Locate the cell with the specified text and output its (X, Y) center coordinate. 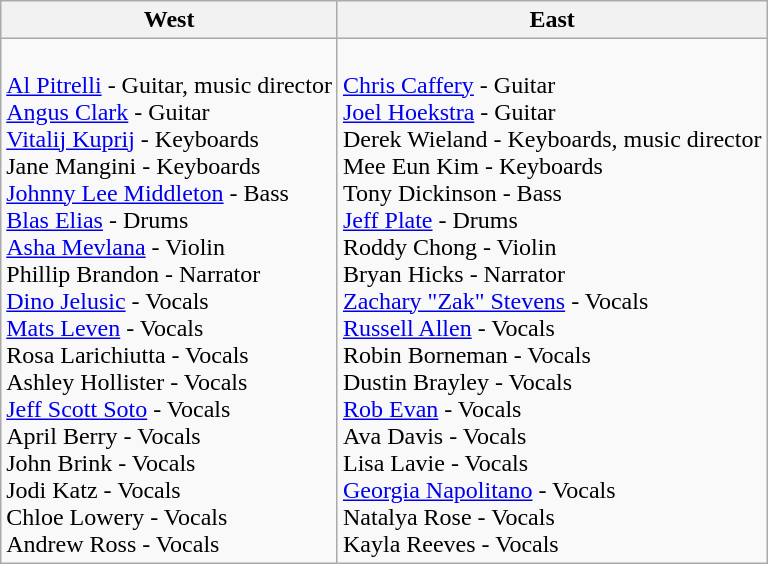
East (552, 20)
West (170, 20)
